For the text-containing cell, return its midpoint in (x, y) coordinate format. 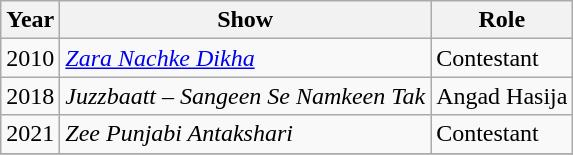
2010 (30, 58)
Zara Nachke Dikha (246, 58)
Role (502, 20)
Show (246, 20)
Angad Hasija (502, 96)
2021 (30, 134)
Juzzbaatt – Sangeen Se Namkeen Tak (246, 96)
2018 (30, 96)
Zee Punjabi Antakshari (246, 134)
Year (30, 20)
